Pinpoint the cell where the given text exists, returning its (X, Y) midpoint coordinate. 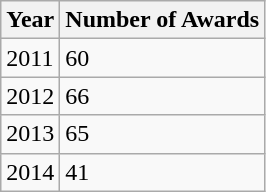
2012 (30, 96)
65 (162, 134)
41 (162, 172)
2014 (30, 172)
2011 (30, 58)
2013 (30, 134)
Number of Awards (162, 20)
Year (30, 20)
60 (162, 58)
66 (162, 96)
